Determine the [X, Y] coordinate at the center of the cell enclosing the given text.  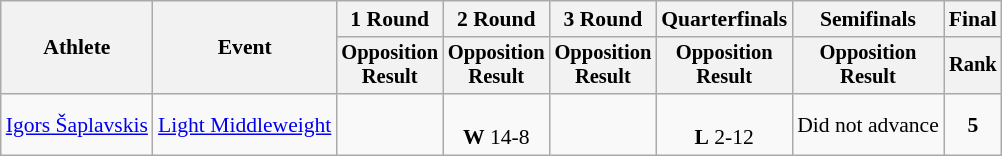
L 2-12 [724, 124]
Igors Šaplavskis [77, 124]
Athlete [77, 48]
W 14-8 [496, 124]
Rank [973, 66]
Quarterfinals [724, 19]
2 Round [496, 19]
Did not advance [868, 124]
Event [244, 48]
Semifinals [868, 19]
3 Round [604, 19]
5 [973, 124]
Final [973, 19]
1 Round [390, 19]
Light Middleweight [244, 124]
